Detect which cell encompasses the target text, then output its [x, y] center coordinate. 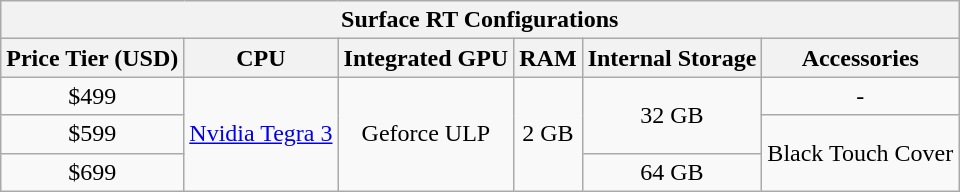
$499 [92, 96]
Price Tier (USD) [92, 58]
- [860, 96]
Geforce ULP [426, 134]
Black Touch Cover [860, 153]
RAM [548, 58]
64 GB [672, 172]
Nvidia Tegra 3 [261, 134]
$699 [92, 172]
Internal Storage [672, 58]
2 GB [548, 134]
Surface RT Configurations [480, 20]
Accessories [860, 58]
$599 [92, 134]
CPU [261, 58]
32 GB [672, 115]
Integrated GPU [426, 58]
